From the cell containing the given text, extract its center point as [X, Y] coordinate. 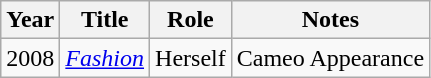
Notes [330, 20]
Cameo Appearance [330, 58]
2008 [30, 58]
Herself [191, 58]
Title [105, 20]
Fashion [105, 58]
Year [30, 20]
Role [191, 20]
